Locate the cell with the specified text and output its (x, y) center coordinate. 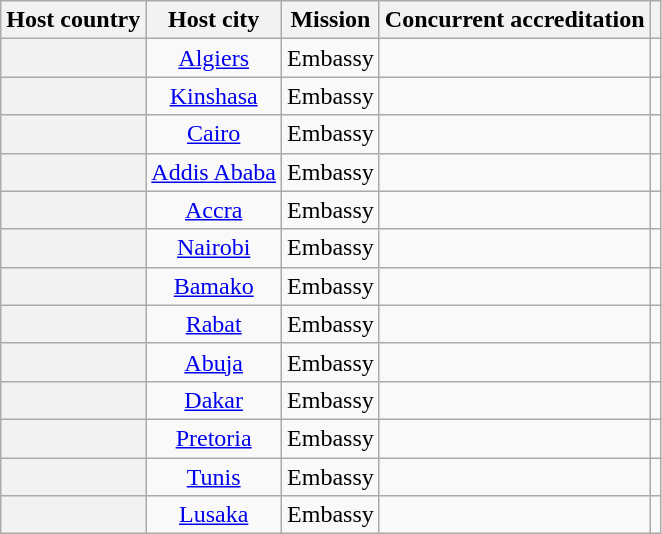
Cairo (214, 134)
Kinshasa (214, 96)
Pretoria (214, 438)
Rabat (214, 324)
Lusaka (214, 515)
Host city (214, 20)
Abuja (214, 362)
Concurrent accreditation (514, 20)
Algiers (214, 58)
Mission (331, 20)
Tunis (214, 477)
Nairobi (214, 248)
Bamako (214, 286)
Dakar (214, 400)
Addis Ababa (214, 172)
Accra (214, 210)
Host country (74, 20)
